Capture the cell that displays the provided text and extract its [x, y] central coordinate. 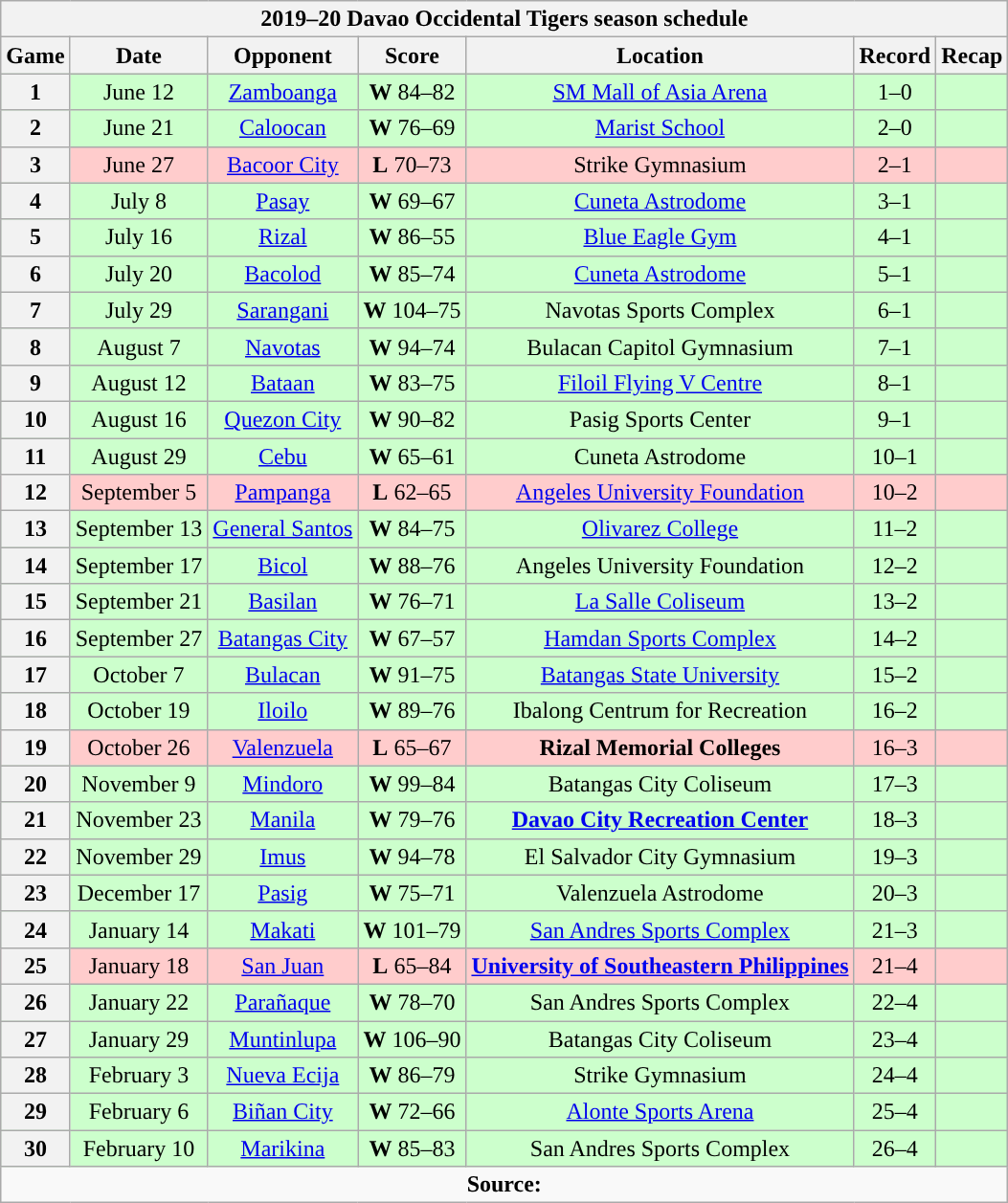
13 [35, 529]
20–3 [895, 893]
Location [661, 56]
7 [35, 310]
Pasig Sports Center [661, 419]
8 [35, 346]
24 [35, 929]
W 86–55 [412, 237]
Recap [973, 56]
W 76–69 [412, 128]
14 [35, 566]
General Santos [283, 529]
W 89–76 [412, 711]
L 70–73 [412, 165]
21–3 [895, 929]
Iloilo [283, 711]
Date [139, 56]
9 [35, 383]
November 29 [139, 857]
Cebu [283, 457]
W 65–61 [412, 457]
28 [35, 1076]
14–2 [895, 638]
W 94–74 [412, 346]
3 [35, 165]
Marikina [283, 1148]
June 12 [139, 92]
25 [35, 966]
4–1 [895, 237]
6 [35, 274]
27 [35, 1038]
23 [35, 893]
26 [35, 1002]
1 [35, 92]
W 99–84 [412, 784]
9–1 [895, 419]
December 17 [139, 893]
7–1 [895, 346]
10–2 [895, 493]
Score [412, 56]
San Juan [283, 966]
W 83–75 [412, 383]
21 [35, 820]
August 16 [139, 419]
July 8 [139, 201]
W 106–90 [412, 1038]
1–0 [895, 92]
W 85–74 [412, 274]
11–2 [895, 529]
L 62–65 [412, 493]
Nueva Ecija [283, 1076]
2–1 [895, 165]
Hamdan Sports Complex [661, 638]
Bataan [283, 383]
September 5 [139, 493]
W 86–79 [412, 1076]
3–1 [895, 201]
Olivarez College [661, 529]
17 [35, 675]
June 21 [139, 128]
October 19 [139, 711]
September 21 [139, 602]
19–3 [895, 857]
W 67–57 [412, 638]
September 17 [139, 566]
29 [35, 1112]
2 [35, 128]
Batangas City [283, 638]
Makati [283, 929]
Pasay [283, 201]
October 7 [139, 675]
Biñan City [283, 1112]
January 29 [139, 1038]
W 91–75 [412, 675]
16–2 [895, 711]
September 27 [139, 638]
25–4 [895, 1112]
2019–20 Davao Occidental Tigers season schedule [504, 19]
Source: [504, 1185]
Parañaque [283, 1002]
12 [35, 493]
W 94–78 [412, 857]
W 84–82 [412, 92]
January 14 [139, 929]
Caloocan [283, 128]
15–2 [895, 675]
5 [35, 237]
18 [35, 711]
W 72–66 [412, 1112]
W 85–83 [412, 1148]
Valenzuela [283, 747]
2–0 [895, 128]
Basilan [283, 602]
Bicol [283, 566]
Bulacan [283, 675]
W 88–76 [412, 566]
W 76–71 [412, 602]
October 26 [139, 747]
10 [35, 419]
Imus [283, 857]
Rizal [283, 237]
January 22 [139, 1002]
22 [35, 857]
18–3 [895, 820]
W 104–75 [412, 310]
Filoil Flying V Centre [661, 383]
Pampanga [283, 493]
13–2 [895, 602]
Bacolod [283, 274]
Batangas State University [661, 675]
W 84–75 [412, 529]
August 29 [139, 457]
Bacoor City [283, 165]
15 [35, 602]
26–4 [895, 1148]
24–4 [895, 1076]
L 65–84 [412, 966]
19 [35, 747]
University of Southeastern Philippines [661, 966]
July 20 [139, 274]
Navotas Sports Complex [661, 310]
Bulacan Capitol Gymnasium [661, 346]
January 18 [139, 966]
W 101–79 [412, 929]
Alonte Sports Arena [661, 1112]
El Salvador City Gymnasium [661, 857]
Muntinlupa [283, 1038]
8–1 [895, 383]
November 23 [139, 820]
5–1 [895, 274]
20 [35, 784]
Sarangani [283, 310]
August 7 [139, 346]
July 16 [139, 237]
6–1 [895, 310]
Marist School [661, 128]
W 90–82 [412, 419]
La Salle Coliseum [661, 602]
W 79–76 [412, 820]
Zamboanga [283, 92]
L 65–67 [412, 747]
21–4 [895, 966]
30 [35, 1148]
16–3 [895, 747]
Valenzuela Astrodome [661, 893]
Davao City Recreation Center [661, 820]
23–4 [895, 1038]
Navotas [283, 346]
W 78–70 [412, 1002]
17–3 [895, 784]
July 29 [139, 310]
Pasig [283, 893]
SM Mall of Asia Arena [661, 92]
September 13 [139, 529]
August 12 [139, 383]
Blue Eagle Gym [661, 237]
Mindoro [283, 784]
16 [35, 638]
W 75–71 [412, 893]
Rizal Memorial Colleges [661, 747]
10–1 [895, 457]
Manila [283, 820]
Ibalong Centrum for Recreation [661, 711]
February 3 [139, 1076]
June 27 [139, 165]
W 69–67 [412, 201]
Quezon City [283, 419]
Game [35, 56]
Opponent [283, 56]
4 [35, 201]
22–4 [895, 1002]
November 9 [139, 784]
Record [895, 56]
12–2 [895, 566]
February 10 [139, 1148]
11 [35, 457]
February 6 [139, 1112]
